Identify which cell holds the provided text, then report its [X, Y] central coordinate. 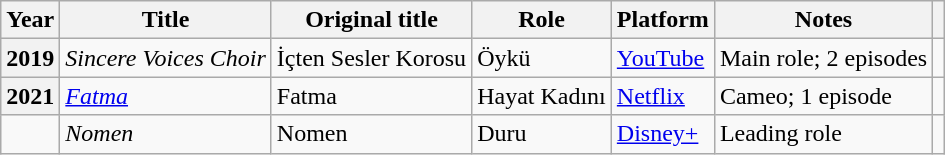
Disney+ [662, 134]
2019 [30, 58]
Main role; 2 episodes [823, 58]
Platform [662, 20]
2021 [30, 96]
Leading role [823, 134]
Year [30, 20]
Sincere Voices Choir [166, 58]
Netflix [662, 96]
Title [166, 20]
İçten Sesler Korosu [371, 58]
Original title [371, 20]
Notes [823, 20]
Hayat Kadını [542, 96]
Öykü [542, 58]
Cameo; 1 episode [823, 96]
Role [542, 20]
Duru [542, 134]
YouTube [662, 58]
